Find where the given text appears and provide that cell's center as [X, Y] coordinate. 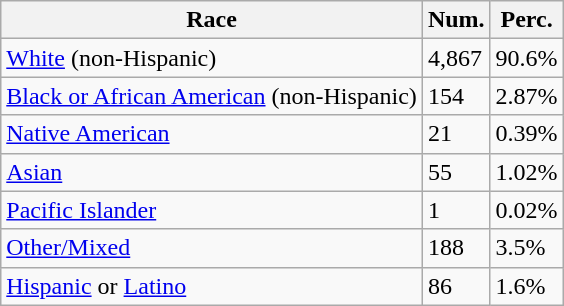
Num. [456, 20]
1 [456, 210]
154 [456, 96]
0.02% [526, 210]
1.6% [526, 286]
Hispanic or Latino [212, 286]
Native American [212, 134]
90.6% [526, 58]
Race [212, 20]
0.39% [526, 134]
1.02% [526, 172]
Other/Mixed [212, 248]
188 [456, 248]
Pacific Islander [212, 210]
Black or African American (non-Hispanic) [212, 96]
86 [456, 286]
Asian [212, 172]
White (non-Hispanic) [212, 58]
Perc. [526, 20]
4,867 [456, 58]
2.87% [526, 96]
55 [456, 172]
3.5% [526, 248]
21 [456, 134]
